Return [x, y] of the center of cell containing provided text 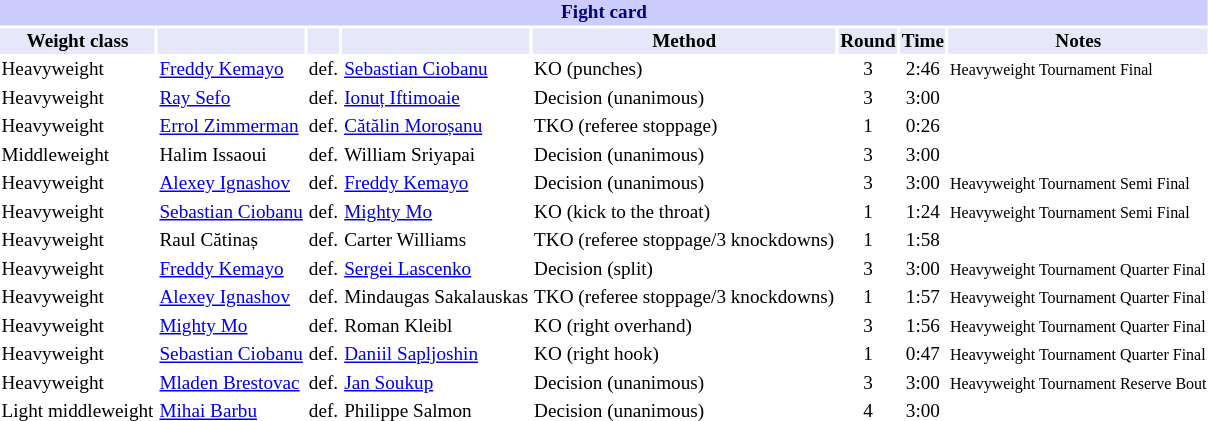
1:57 [922, 298]
Mladen Brestovac [231, 383]
Time [922, 41]
Middleweight [78, 155]
Ionuț Iftimoaie [436, 99]
Roman Kleibl [436, 327]
Carter Williams [436, 241]
KO (punches) [684, 70]
Decision (split) [684, 269]
2:46 [922, 70]
Ray Sefo [231, 99]
Fight card [604, 13]
William Sriyapai [436, 155]
Sergei Lascenko [436, 269]
0:47 [922, 355]
1:56 [922, 327]
Raul Cătinaș [231, 241]
1:58 [922, 241]
KO (kick to the throat) [684, 213]
0:26 [922, 127]
KO (right hook) [684, 355]
Weight class [78, 41]
TKO (referee stoppage) [684, 127]
Halim Issaoui [231, 155]
1:24 [922, 213]
Cătălin Moroșanu [436, 127]
Daniil Sapljoshin [436, 355]
Method [684, 41]
Jan Soukup [436, 383]
Errol Zimmerman [231, 127]
KO (right overhand) [684, 327]
Round [868, 41]
Mindaugas Sakalauskas [436, 298]
